Scan for the cell matching the given text and deliver its (x, y) coordinate at center. 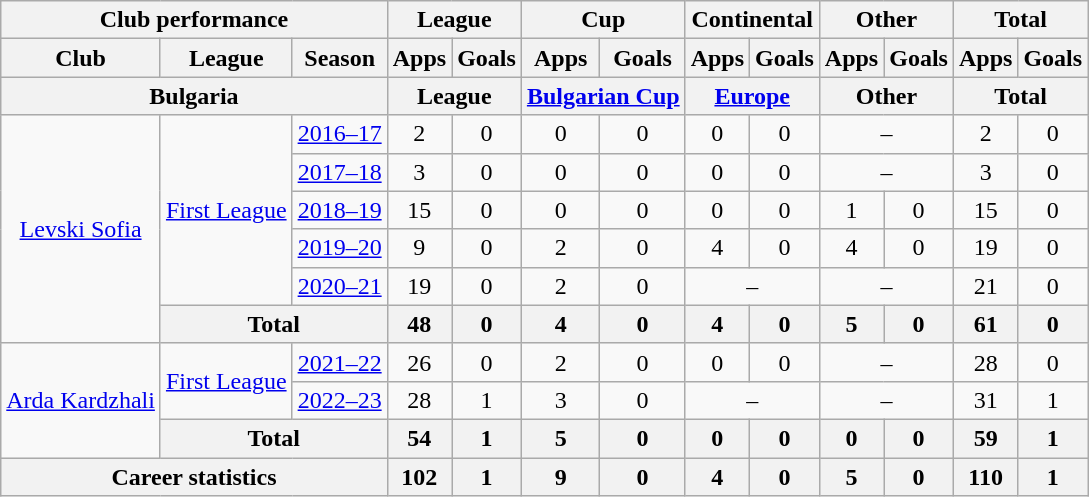
Career statistics (194, 477)
Bulgaria (194, 96)
48 (419, 324)
61 (985, 324)
59 (985, 438)
110 (985, 477)
Bulgarian Cup (603, 96)
Levski Sofia (81, 229)
54 (419, 438)
2016–17 (340, 134)
Continental (752, 20)
Club performance (194, 20)
2019–20 (340, 248)
2020–21 (340, 286)
Club (81, 58)
31 (985, 400)
102 (419, 477)
Season (340, 58)
21 (985, 286)
26 (419, 362)
2022–23 (340, 400)
Europe (752, 96)
2017–18 (340, 172)
Cup (603, 20)
2021–22 (340, 362)
2018–19 (340, 210)
Arda Kardzhali (81, 400)
